Identify which cell holds the provided text, then report its [x, y] central coordinate. 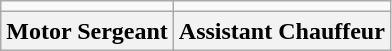
Motor Sergeant [88, 31]
Assistant Chauffeur [282, 31]
